Extract the [x, y] coordinate from the center of the cell holding the provided text.  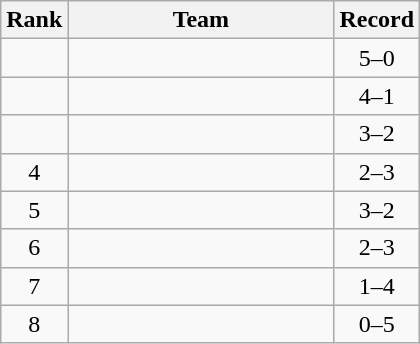
Team [201, 20]
8 [34, 324]
1–4 [377, 286]
4 [34, 172]
5–0 [377, 58]
Rank [34, 20]
4–1 [377, 96]
7 [34, 286]
Record [377, 20]
6 [34, 248]
0–5 [377, 324]
5 [34, 210]
